Pinpoint the cell where the given text exists, returning its [x, y] midpoint coordinate. 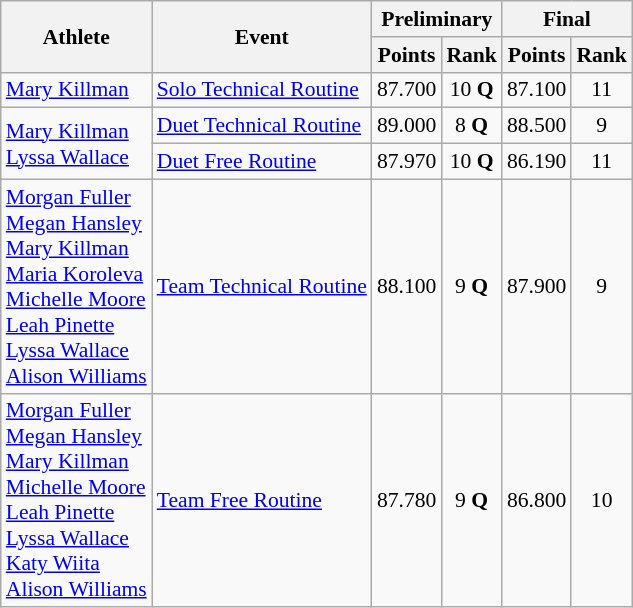
Morgan FullerMegan HansleyMary KillmanMaria KorolevaMichelle MooreLeah PinetteLyssa WallaceAlison Williams [76, 286]
8 Q [472, 126]
88.500 [536, 126]
10 [602, 500]
Athlete [76, 36]
Duet Technical Routine [262, 126]
86.190 [536, 162]
Solo Technical Routine [262, 90]
87.700 [406, 90]
Final [567, 19]
Event [262, 36]
87.970 [406, 162]
86.800 [536, 500]
87.900 [536, 286]
87.780 [406, 500]
Team Technical Routine [262, 286]
Preliminary [437, 19]
Mary KillmanLyssa Wallace [76, 144]
Team Free Routine [262, 500]
Mary Killman [76, 90]
88.100 [406, 286]
Morgan FullerMegan HansleyMary KillmanMichelle MooreLeah PinetteLyssa WallaceKaty WiitaAlison Williams [76, 500]
89.000 [406, 126]
87.100 [536, 90]
Duet Free Routine [262, 162]
